Pinpoint the cell where the given text exists, returning its [x, y] midpoint coordinate. 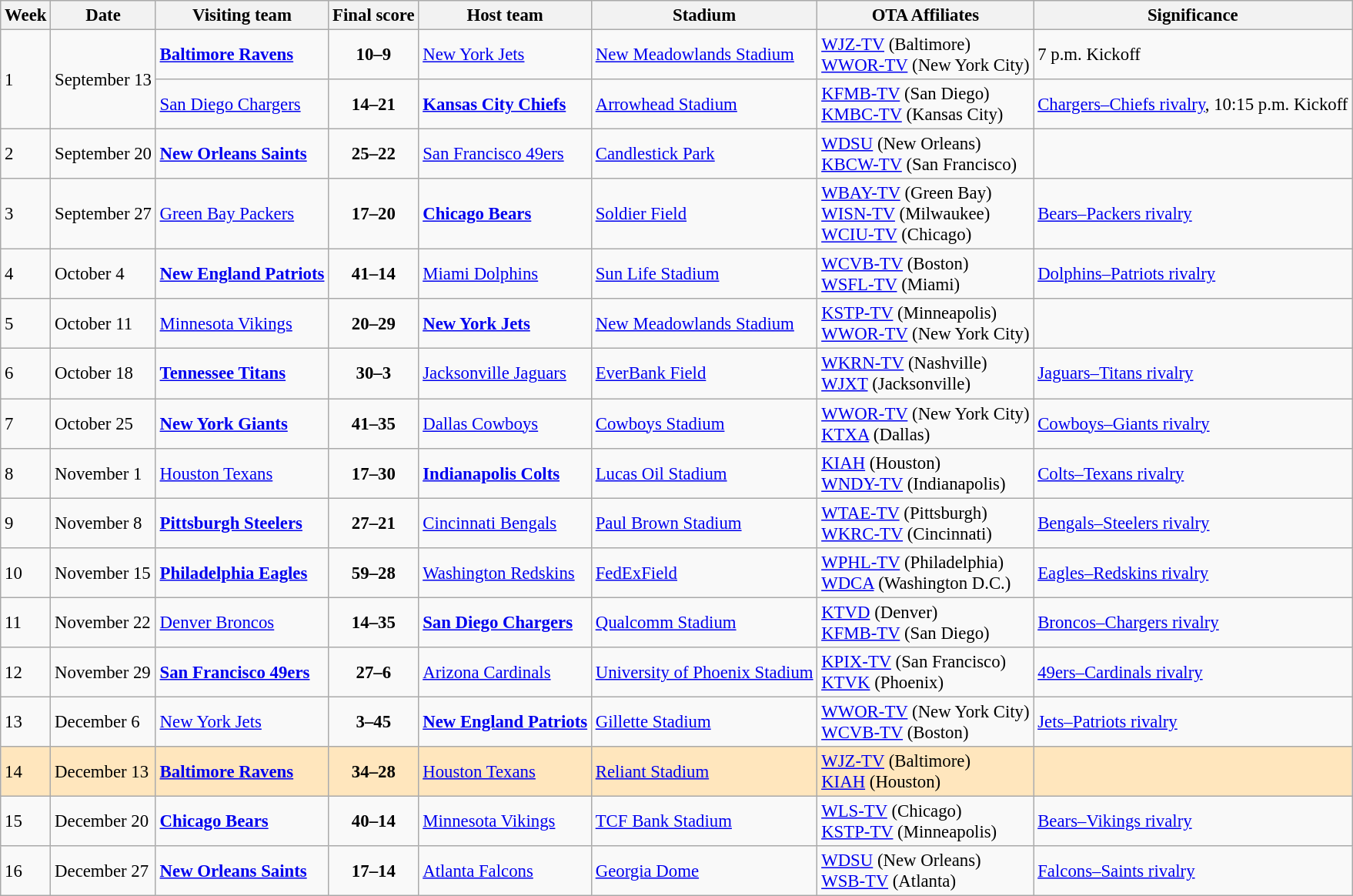
November 1 [103, 473]
17–20 [374, 214]
Stadium [703, 15]
October 11 [103, 323]
KTVD (Denver)KFMB-TV (San Diego) [925, 622]
WDSU (New Orleans)WSB-TV (Atlanta) [925, 871]
December 6 [103, 722]
Soldier Field [703, 214]
Candlestick Park [703, 154]
Reliant Stadium [703, 771]
5 [26, 323]
November 8 [103, 523]
Sun Life Stadium [703, 274]
OTA Affiliates [925, 15]
WJZ-TV (Baltimore)WWOR-TV (New York City) [925, 55]
12 [26, 673]
Pittsburgh Steelers [242, 523]
14 [26, 771]
WBAY-TV (Green Bay)WISN-TV (Milwaukee)WCIU-TV (Chicago) [925, 214]
Eagles–Redskins rivalry [1193, 573]
TCF Bank Stadium [703, 821]
University of Phoenix Stadium [703, 673]
October 4 [103, 274]
59–28 [374, 573]
Georgia Dome [703, 871]
December 20 [103, 821]
7 [26, 423]
WCVB-TV (Boston)WSFL-TV (Miami) [925, 274]
25–22 [374, 154]
November 29 [103, 673]
Bears–Packers rivalry [1193, 214]
November 15 [103, 573]
Bengals–Steelers rivalry [1193, 523]
Final score [374, 15]
7 p.m. Kickoff [1193, 55]
Kansas City Chiefs [505, 105]
September 27 [103, 214]
Philadelphia Eagles [242, 573]
Arrowhead Stadium [703, 105]
WPHL-TV (Philadelphia)WDCA (Washington D.C.) [925, 573]
Broncos–Chargers rivalry [1193, 622]
17–14 [374, 871]
September 20 [103, 154]
Week [26, 15]
December 13 [103, 771]
Bears–Vikings rivalry [1193, 821]
WWOR-TV (New York City)WCVB-TV (Boston) [925, 722]
Atlanta Falcons [505, 871]
WLS-TV (Chicago)KSTP-TV (Minneapolis) [925, 821]
December 27 [103, 871]
10 [26, 573]
Cincinnati Bengals [505, 523]
14–35 [374, 622]
November 22 [103, 622]
WDSU (New Orleans)KBCW-TV (San Francisco) [925, 154]
Tennessee Titans [242, 374]
Falcons–Saints rivalry [1193, 871]
Washington Redskins [505, 573]
Significance [1193, 15]
Arizona Cardinals [505, 673]
20–29 [374, 323]
KFMB-TV (San Diego)KMBC-TV (Kansas City) [925, 105]
WTAE-TV (Pittsburgh)WKRC-TV (Cincinnati) [925, 523]
3 [26, 214]
17–30 [374, 473]
Indianapolis Colts [505, 473]
Paul Brown Stadium [703, 523]
2 [26, 154]
13 [26, 722]
September 13 [103, 80]
Miami Dolphins [505, 274]
Denver Broncos [242, 622]
Colts–Texans rivalry [1193, 473]
49ers–Cardinals rivalry [1193, 673]
KIAH (Houston)WNDY-TV (Indianapolis) [925, 473]
Gillette Stadium [703, 722]
Chargers–Chiefs rivalry, 10:15 p.m. Kickoff [1193, 105]
30–3 [374, 374]
Qualcomm Stadium [703, 622]
40–14 [374, 821]
New York Giants [242, 423]
October 18 [103, 374]
1 [26, 80]
Green Bay Packers [242, 214]
EverBank Field [703, 374]
WWOR-TV (New York City)KTXA (Dallas) [925, 423]
Cowboys–Giants rivalry [1193, 423]
Jacksonville Jaguars [505, 374]
6 [26, 374]
Visiting team [242, 15]
Lucas Oil Stadium [703, 473]
Host team [505, 15]
Jaguars–Titans rivalry [1193, 374]
14–21 [374, 105]
Jets–Patriots rivalry [1193, 722]
10–9 [374, 55]
Cowboys Stadium [703, 423]
9 [26, 523]
3–45 [374, 722]
41–14 [374, 274]
WJZ-TV (Baltimore)KIAH (Houston) [925, 771]
Dolphins–Patriots rivalry [1193, 274]
October 25 [103, 423]
FedExField [703, 573]
16 [26, 871]
KSTP-TV (Minneapolis)WWOR-TV (New York City) [925, 323]
27–6 [374, 673]
WKRN-TV (Nashville)WJXT (Jacksonville) [925, 374]
41–35 [374, 423]
Dallas Cowboys [505, 423]
15 [26, 821]
KPIX-TV (San Francisco)KTVK (Phoenix) [925, 673]
27–21 [374, 523]
11 [26, 622]
Date [103, 15]
4 [26, 274]
34–28 [374, 771]
8 [26, 473]
